Capture the cell that displays the provided text and extract its (X, Y) central coordinate. 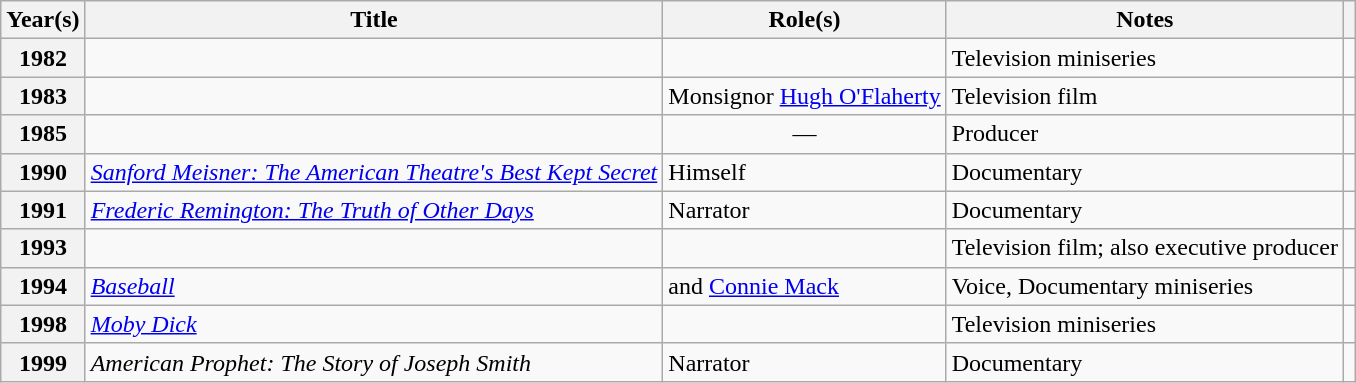
Year(s) (43, 20)
Television film (1144, 96)
— (804, 134)
Frederic Remington: The Truth of Other Days (374, 210)
1994 (43, 286)
1998 (43, 324)
Television film; also executive producer (1144, 248)
Monsignor Hugh O'Flaherty (804, 96)
Himself (804, 172)
Notes (1144, 20)
Moby Dick (374, 324)
1999 (43, 362)
Sanford Meisner: The American Theatre's Best Kept Secret (374, 172)
Role(s) (804, 20)
1985 (43, 134)
1991 (43, 210)
Voice, Documentary miniseries (1144, 286)
Producer (1144, 134)
Title (374, 20)
1983 (43, 96)
1990 (43, 172)
1982 (43, 58)
and Connie Mack (804, 286)
Baseball (374, 286)
1993 (43, 248)
American Prophet: The Story of Joseph Smith (374, 362)
